Detect which cell encompasses the target text, then output its (X, Y) center coordinate. 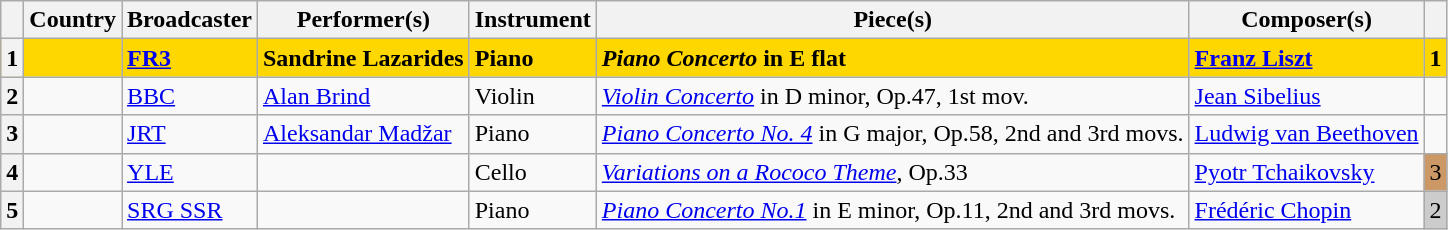
Sandrine Lazarides (363, 58)
Jean Sibelius (1306, 96)
Franz Liszt (1306, 58)
Country (73, 20)
4 (12, 172)
Variations on a Rococo Theme, Op.33 (892, 172)
Cello (532, 172)
Piano Concerto in E flat (892, 58)
5 (12, 210)
Instrument (532, 20)
Violin (532, 96)
JRT (190, 134)
Aleksandar Madžar (363, 134)
Violin Concerto in D minor, Op.47, 1st mov. (892, 96)
Pyotr Tchaikovsky (1306, 172)
Alan Brind (363, 96)
Piano Concerto No.1 in E minor, Op.11, 2nd and 3rd movs. (892, 210)
Broadcaster (190, 20)
FR3 (190, 58)
SRG SSR (190, 210)
Frédéric Chopin (1306, 210)
Ludwig van Beethoven (1306, 134)
BBC (190, 96)
Piece(s) (892, 20)
Performer(s) (363, 20)
Composer(s) (1306, 20)
Piano Concerto No. 4 in G major, Op.58, 2nd and 3rd movs. (892, 134)
YLE (190, 172)
